Return the [x, y] coordinate for the center point of the cell that contains the specified text.  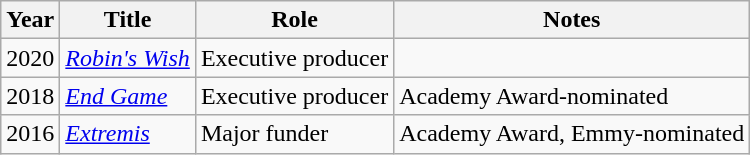
Role [294, 20]
Academy Award, Emmy-nominated [572, 134]
Extremis [128, 134]
2018 [30, 96]
Robin's Wish [128, 58]
Notes [572, 20]
2020 [30, 58]
2016 [30, 134]
Major funder [294, 134]
Academy Award-nominated [572, 96]
End Game [128, 96]
Year [30, 20]
Title [128, 20]
